Find where the given text appears and provide that cell's center as [x, y] coordinate. 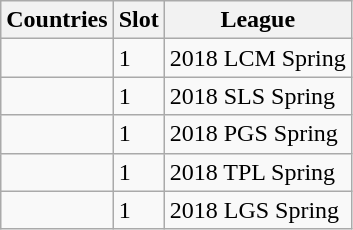
2018 LGS Spring [258, 210]
2018 SLS Spring [258, 96]
Countries [57, 20]
Slot [138, 20]
2018 PGS Spring [258, 134]
2018 LCM Spring [258, 58]
League [258, 20]
2018 TPL Spring [258, 172]
